Locate the cell with the specified text and output its (x, y) center coordinate. 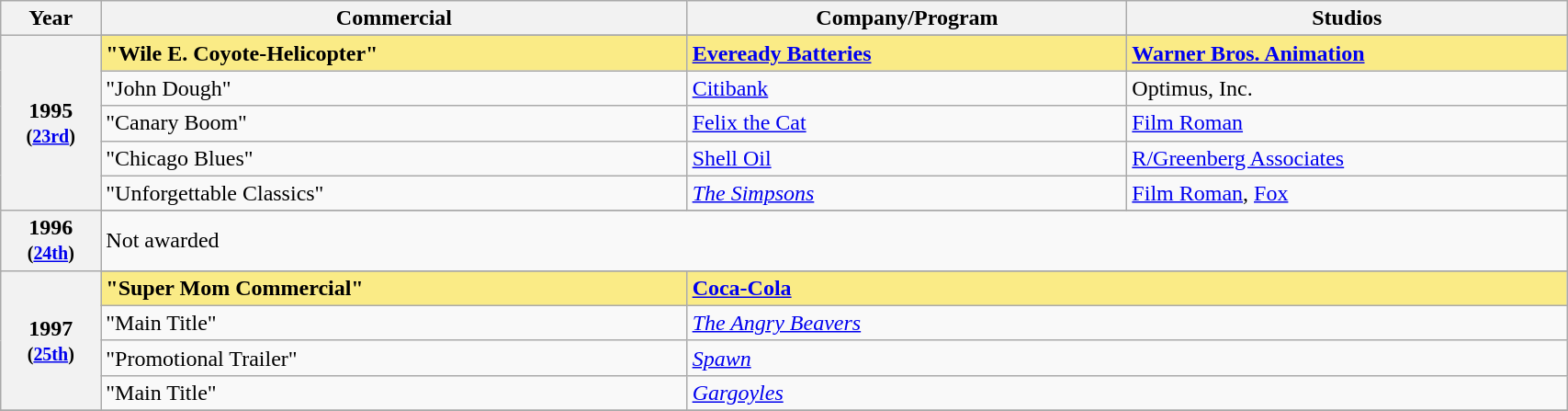
1996 (24th) (51, 241)
"Chicago Blues" (394, 158)
Spawn (1127, 358)
Not awarded (834, 241)
Coca-Cola (1127, 288)
Felix the Cat (908, 123)
The Angry Beavers (1127, 323)
"Unforgettable Classics" (394, 193)
The Simpsons (908, 193)
Company/Program (908, 18)
Commercial (394, 18)
"Wile E. Coyote-Helicopter" (394, 53)
"Super Mom Commercial" (394, 288)
Citibank (908, 88)
Optimus, Inc. (1347, 88)
Warner Bros. Animation (1347, 53)
Gargoyles (1127, 393)
Film Roman, Fox (1347, 193)
"John Dough" (394, 88)
"Promotional Trailer" (394, 358)
Shell Oil (908, 158)
Film Roman (1347, 123)
1997 (25th) (51, 340)
Eveready Batteries (908, 53)
"Canary Boom" (394, 123)
1995 (23rd) (51, 123)
Year (51, 18)
Studios (1347, 18)
R/Greenberg Associates (1347, 158)
